Determine the (X, Y) coordinate at the center of the cell enclosing the given text.  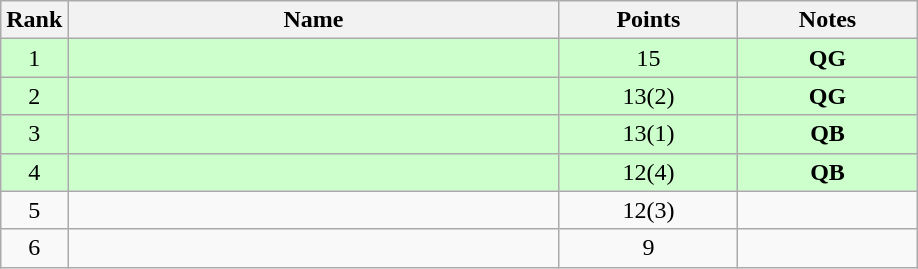
Rank (34, 20)
15 (648, 58)
Notes (828, 20)
9 (648, 248)
5 (34, 210)
2 (34, 96)
1 (34, 58)
12(3) (648, 210)
13(2) (648, 96)
4 (34, 172)
Name (314, 20)
Points (648, 20)
13(1) (648, 134)
3 (34, 134)
12(4) (648, 172)
6 (34, 248)
